Identify which cell holds the provided text, then report its [x, y] central coordinate. 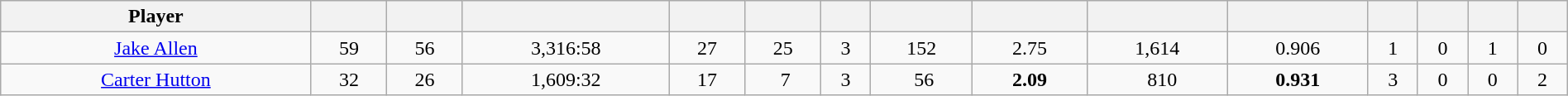
2 [1542, 79]
27 [707, 48]
25 [783, 48]
59 [349, 48]
810 [1157, 79]
26 [425, 79]
7 [783, 79]
Jake Allen [155, 48]
1,609:32 [566, 79]
32 [349, 79]
2.75 [1030, 48]
1,614 [1157, 48]
Carter Hutton [155, 79]
152 [921, 48]
Player [155, 17]
3,316:58 [566, 48]
0.931 [1298, 79]
17 [707, 79]
2.09 [1030, 79]
0.906 [1298, 48]
